Return [X, Y] of the center of cell containing provided text 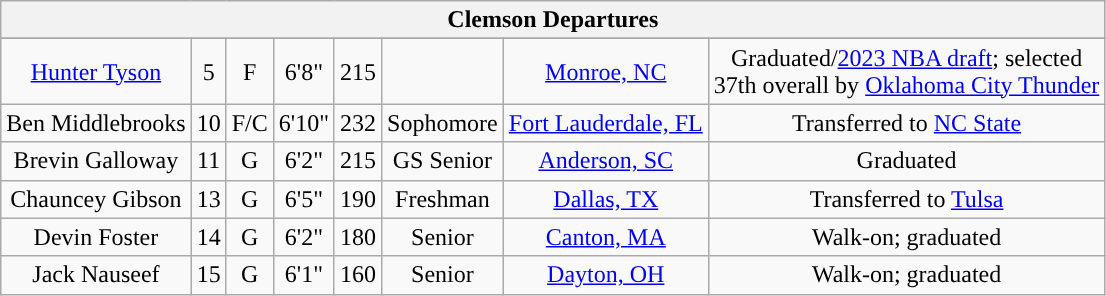
14 [208, 237]
11 [208, 161]
Transferred to NC State [906, 123]
Brevin Galloway [96, 161]
5 [208, 72]
232 [358, 123]
180 [358, 237]
F/C [250, 123]
Graduated/2023 NBA draft; selected37th overall by Oklahoma City Thunder [906, 72]
Anderson, SC [606, 161]
Clemson Departures [553, 20]
Hunter Tyson [96, 72]
Fort Lauderdale, FL [606, 123]
Graduated [906, 161]
6'8" [304, 72]
Monroe, NC [606, 72]
GS Senior [443, 161]
Transferred to Tulsa [906, 199]
Chauncey Gibson [96, 199]
190 [358, 199]
10 [208, 123]
Sophomore [443, 123]
Devin Foster [96, 237]
Dayton, OH [606, 275]
F [250, 72]
160 [358, 275]
Freshman [443, 199]
Jack Nauseef [96, 275]
Ben Middlebrooks [96, 123]
Dallas, TX [606, 199]
6'10" [304, 123]
Canton, MA [606, 237]
6'1" [304, 275]
15 [208, 275]
6'5" [304, 199]
13 [208, 199]
